For the text-containing cell, return its midpoint in [X, Y] coordinate format. 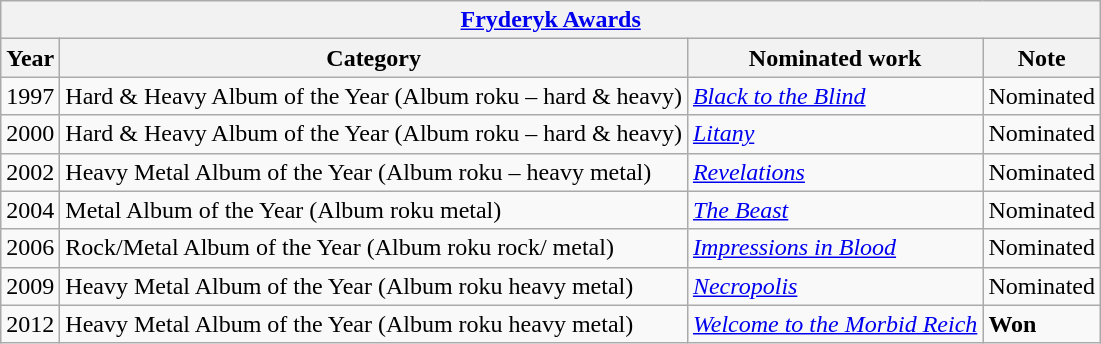
Nominated work [834, 58]
Rock/Metal Album of the Year (Album roku rock/ metal) [374, 248]
Metal Album of the Year (Album roku metal) [374, 210]
Necropolis [834, 286]
Impressions in Blood [834, 248]
Category [374, 58]
2009 [30, 286]
2006 [30, 248]
Black to the Blind [834, 96]
Welcome to the Morbid Reich [834, 324]
2012 [30, 324]
2002 [30, 172]
Note [1042, 58]
Revelations [834, 172]
The Beast [834, 210]
Heavy Metal Album of the Year (Album roku – heavy metal) [374, 172]
Won [1042, 324]
Litany [834, 134]
2000 [30, 134]
2004 [30, 210]
Fryderyk Awards [551, 20]
Year [30, 58]
1997 [30, 96]
